Determine the (X, Y) coordinate at the center of the cell enclosing the given text.  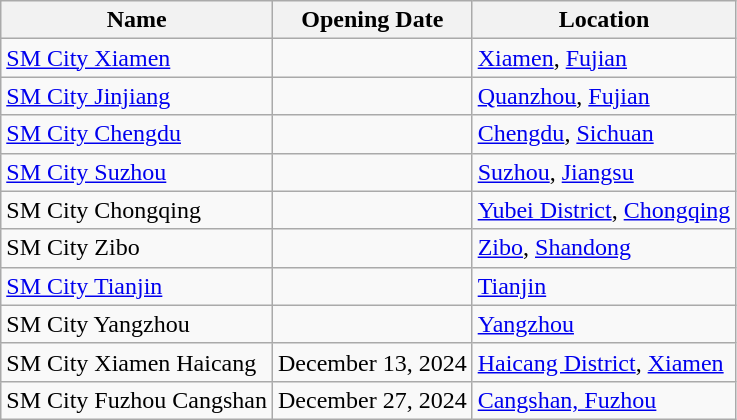
Name (137, 20)
Xiamen, Fujian (604, 58)
Yangzhou (604, 324)
Haicang District, Xiamen (604, 362)
Zibo, Shandong (604, 248)
SM City Chongqing (137, 210)
SM City Jinjiang (137, 96)
Opening Date (373, 20)
Quanzhou, Fujian (604, 96)
SM City Zibo (137, 248)
Yubei District, Chongqing (604, 210)
December 13, 2024 (373, 362)
SM City Yangzhou (137, 324)
SM City Xiamen (137, 58)
Tianjin (604, 286)
Cangshan, Fuzhou (604, 400)
SM City Chengdu (137, 134)
Location (604, 20)
SM City Tianjin (137, 286)
SM City Xiamen Haicang (137, 362)
SM City Suzhou (137, 172)
December 27, 2024 (373, 400)
Suzhou, Jiangsu (604, 172)
Chengdu, Sichuan (604, 134)
SM City Fuzhou Cangshan (137, 400)
